Return the [X, Y] coordinate for the center point of the cell that contains the specified text.  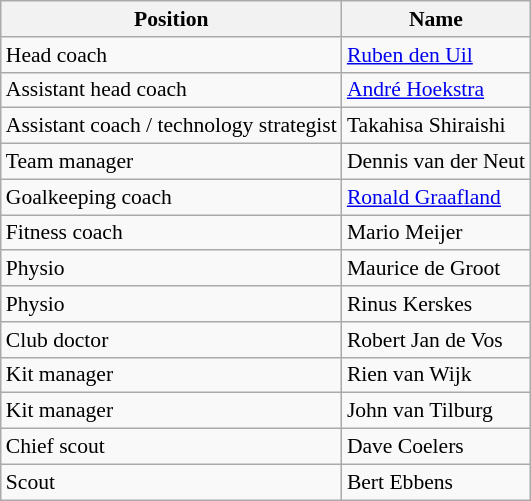
Maurice de Groot [436, 269]
Scout [172, 482]
Bert Ebbens [436, 482]
Goalkeeping coach [172, 197]
Robert Jan de Vos [436, 340]
Mario Meijer [436, 233]
Chief scout [172, 447]
Name [436, 19]
Assistant coach / technology strategist [172, 126]
Club doctor [172, 340]
Fitness coach [172, 233]
Head coach [172, 55]
Rinus Kerskes [436, 304]
Ruben den Uil [436, 55]
Takahisa Shiraishi [436, 126]
Position [172, 19]
Rien van Wijk [436, 375]
Team manager [172, 162]
André Hoekstra [436, 90]
John van Tilburg [436, 411]
Assistant head coach [172, 90]
Dennis van der Neut [436, 162]
Dave Coelers [436, 447]
Ronald Graafland [436, 197]
